Output the [x, y] coordinate of the center of the cell containing the given text.  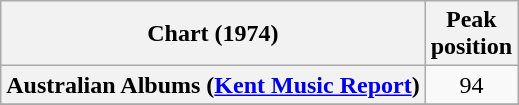
Australian Albums (Kent Music Report) [213, 85]
94 [471, 85]
Chart (1974) [213, 34]
Peakposition [471, 34]
